Locate the cell with the specified text and output its [X, Y] center coordinate. 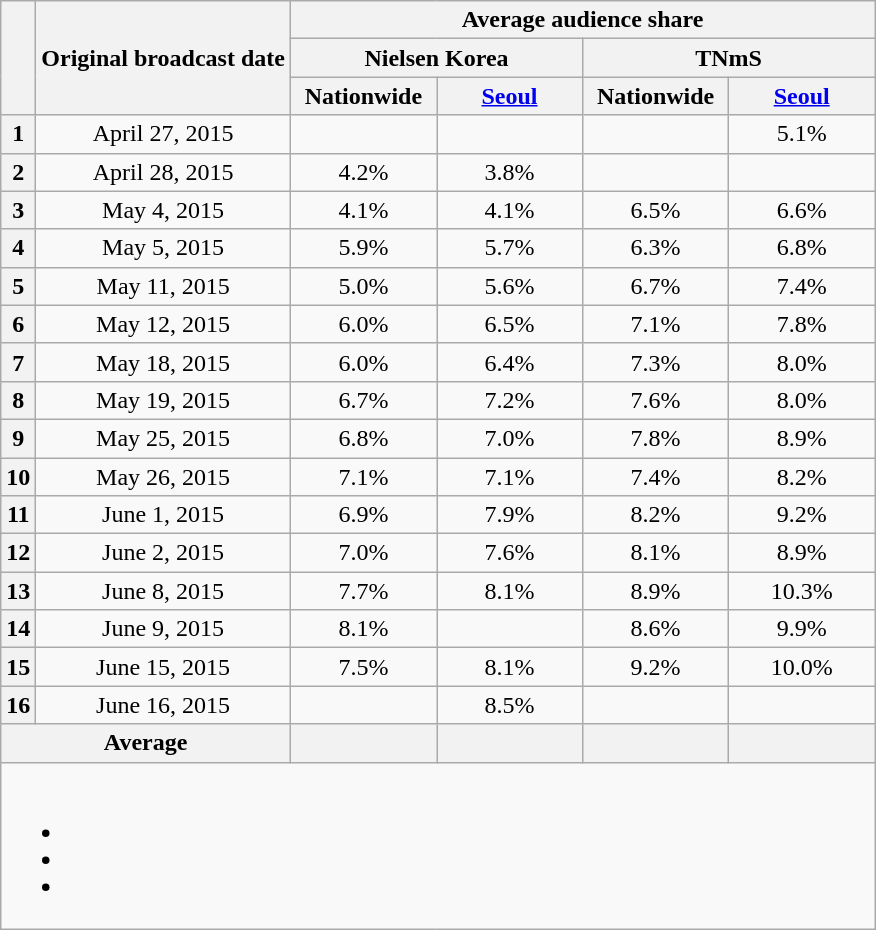
7.5% [363, 667]
8 [18, 400]
June 9, 2015 [164, 629]
May 11, 2015 [164, 286]
June 16, 2015 [164, 705]
5 [18, 286]
Nielsen Korea [436, 58]
May 26, 2015 [164, 477]
TNmS [729, 58]
10 [18, 477]
14 [18, 629]
5.1% [802, 134]
6.3% [656, 248]
7.3% [656, 362]
May 18, 2015 [164, 362]
Average [146, 743]
3.8% [509, 172]
Average audience share [582, 20]
5.0% [363, 286]
May 5, 2015 [164, 248]
4 [18, 248]
6.9% [363, 515]
May 12, 2015 [164, 324]
9.9% [802, 629]
June 15, 2015 [164, 667]
8.6% [656, 629]
3 [18, 210]
April 28, 2015 [164, 172]
9 [18, 438]
10.0% [802, 667]
8.5% [509, 705]
15 [18, 667]
5.7% [509, 248]
7 [18, 362]
4.2% [363, 172]
6 [18, 324]
May 25, 2015 [164, 438]
7.9% [509, 515]
April 27, 2015 [164, 134]
May 4, 2015 [164, 210]
2 [18, 172]
5.6% [509, 286]
June 8, 2015 [164, 591]
5.9% [363, 248]
June 1, 2015 [164, 515]
May 19, 2015 [164, 400]
12 [18, 553]
Original broadcast date [164, 58]
June 2, 2015 [164, 553]
16 [18, 705]
1 [18, 134]
7.7% [363, 591]
11 [18, 515]
6.6% [802, 210]
7.2% [509, 400]
13 [18, 591]
10.3% [802, 591]
6.4% [509, 362]
